Provide the (x, y) coordinate of the cell's center where the given text is located.  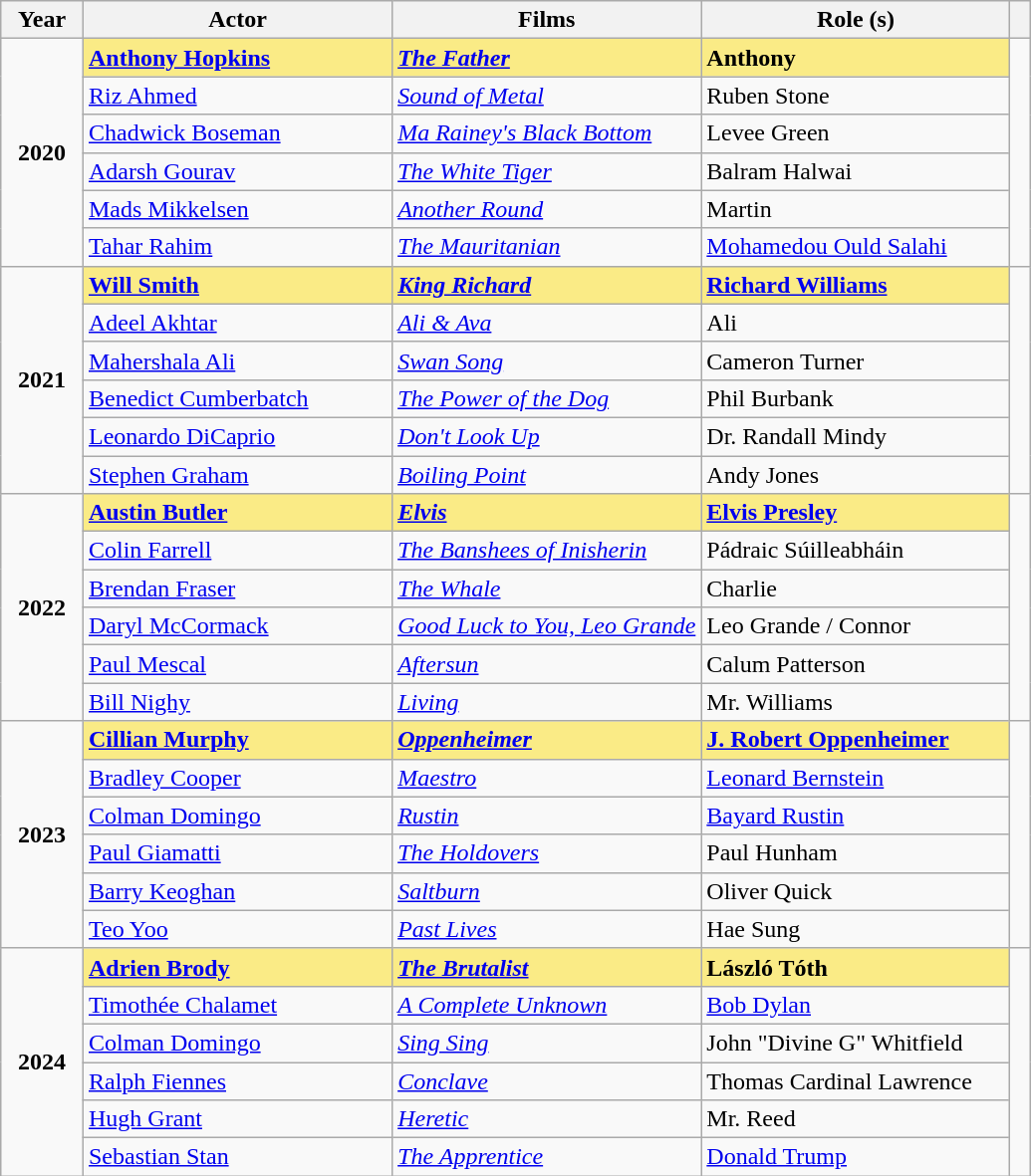
The Holdovers (547, 853)
Elvis Presley (856, 513)
Year (42, 20)
Past Lives (547, 929)
Hugh Grant (237, 1119)
Role (s) (856, 20)
Austin Butler (237, 513)
Paul Mescal (237, 664)
Oppenheimer (547, 740)
Richard Williams (856, 285)
Ali (856, 323)
Will Smith (237, 285)
Don't Look Up (547, 436)
Leonardo DiCaprio (237, 436)
Films (547, 20)
The Father (547, 58)
Ralph Fiennes (237, 1080)
Donald Trump (856, 1157)
Aftersun (547, 664)
Mohamedou Ould Salahi (856, 247)
Timothée Chalamet (237, 1005)
Leonard Bernstein (856, 778)
Swan Song (547, 360)
Hae Sung (856, 929)
Teo Yoo (237, 929)
Conclave (547, 1080)
Adeel Akhtar (237, 323)
Bob Dylan (856, 1005)
Adrien Brody (237, 967)
Oliver Quick (856, 891)
Mr. Reed (856, 1119)
Sing Sing (547, 1043)
The Banshees of Inisherin (547, 551)
A Complete Unknown (547, 1005)
Bradley Cooper (237, 778)
Ali & Ava (547, 323)
Boiling Point (547, 475)
Cameron Turner (856, 360)
Barry Keoghan (237, 891)
Dr. Randall Mindy (856, 436)
The Apprentice (547, 1157)
László Tóth (856, 967)
Balram Halwai (856, 171)
Calum Patterson (856, 664)
Elvis (547, 513)
Another Round (547, 209)
The Mauritanian (547, 247)
The Brutalist (547, 967)
Bill Nighy (237, 702)
Living (547, 702)
Heretic (547, 1119)
2022 (42, 607)
Sebastian Stan (237, 1157)
Good Luck to You, Leo Grande (547, 626)
Ruben Stone (856, 96)
2020 (42, 152)
Chadwick Boseman (237, 133)
Levee Green (856, 133)
Paul Hunham (856, 853)
J. Robert Oppenheimer (856, 740)
Ma Rainey's Black Bottom (547, 133)
Mahershala Ali (237, 360)
Mads Mikkelsen (237, 209)
Adarsh Gourav (237, 171)
Anthony (856, 58)
Cillian Murphy (237, 740)
Sound of Metal (547, 96)
Stephen Graham (237, 475)
2023 (42, 834)
Brendan Fraser (237, 588)
Mr. Williams (856, 702)
Andy Jones (856, 475)
Phil Burbank (856, 398)
Maestro (547, 778)
The Power of the Dog (547, 398)
Saltburn (547, 891)
Benedict Cumberbatch (237, 398)
2021 (42, 379)
John "Divine G" Whitfield (856, 1043)
Riz Ahmed (237, 96)
Thomas Cardinal Lawrence (856, 1080)
Charlie (856, 588)
Pádraic Súilleabháin (856, 551)
Paul Giamatti (237, 853)
Tahar Rahim (237, 247)
Bayard Rustin (856, 816)
Martin (856, 209)
Daryl McCormack (237, 626)
Rustin (547, 816)
The Whale (547, 588)
2024 (42, 1061)
Anthony Hopkins (237, 58)
Actor (237, 20)
The White Tiger (547, 171)
Colin Farrell (237, 551)
King Richard (547, 285)
Leo Grande / Connor (856, 626)
